Output the (X, Y) coordinate of the center of the cell containing the given text.  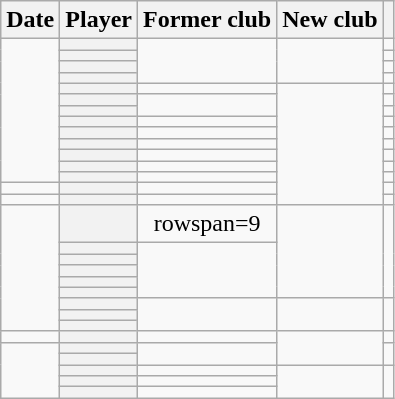
Date (30, 20)
Player (99, 20)
Former club (206, 20)
rowspan=9 (206, 224)
New club (330, 20)
